Capture the cell that displays the provided text and extract its [x, y] central coordinate. 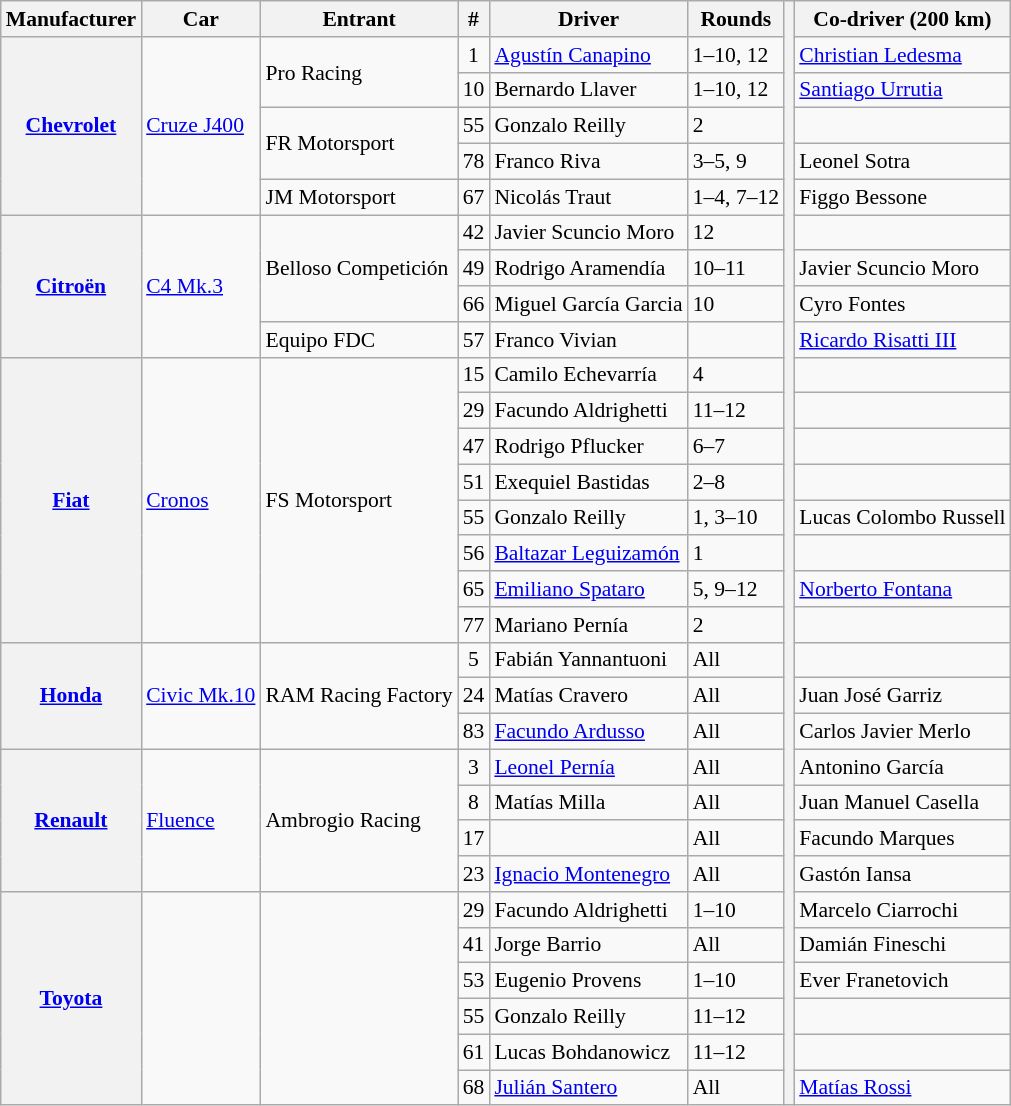
Lucas Bohdanowicz [588, 1052]
56 [474, 554]
Driver [588, 19]
49 [474, 269]
66 [474, 304]
JM Motorsport [358, 197]
# [474, 19]
Julián Santero [588, 1088]
53 [474, 981]
Franco Vivian [588, 340]
Co-driver (200 km) [902, 19]
15 [474, 375]
Eugenio Provens [588, 981]
65 [474, 589]
Marcelo Ciarrochi [902, 910]
Mariano Pernía [588, 625]
2–8 [736, 482]
Matías Milla [588, 803]
Juan José Garriz [902, 696]
78 [474, 162]
Cruze J400 [200, 126]
Franco Riva [588, 162]
6–7 [736, 447]
41 [474, 945]
Bernardo Llaver [588, 90]
Matías Cravero [588, 696]
Camilo Echevarría [588, 375]
Belloso Competición [358, 268]
5 [474, 660]
57 [474, 340]
Fiat [71, 500]
83 [474, 732]
Toyota [71, 999]
8 [474, 803]
Cyro Fontes [902, 304]
Ambrogio Racing [358, 820]
Lucas Colombo Russell [902, 518]
C4 Mk.3 [200, 286]
1–4, 7–12 [736, 197]
RAM Racing Factory [358, 696]
42 [474, 233]
17 [474, 839]
Civic Mk.10 [200, 696]
Ricardo Risatti III [902, 340]
3–5, 9 [736, 162]
Manufacturer [71, 19]
47 [474, 447]
Rounds [736, 19]
23 [474, 874]
Matías Rossi [902, 1088]
68 [474, 1088]
Miguel García Garcia [588, 304]
Car [200, 19]
Rodrigo Aramendía [588, 269]
Figgo Bessone [902, 197]
24 [474, 696]
Leonel Sotra [902, 162]
Fluence [200, 820]
77 [474, 625]
5, 9–12 [736, 589]
Rodrigo Pflucker [588, 447]
Exequiel Bastidas [588, 482]
Emiliano Spataro [588, 589]
Baltazar Leguizamón [588, 554]
Leonel Pernía [588, 767]
1, 3–10 [736, 518]
Renault [71, 820]
Antonino García [902, 767]
12 [736, 233]
Jorge Barrio [588, 945]
Citroën [71, 286]
Cronos [200, 500]
Ever Franetovich [902, 981]
10–11 [736, 269]
Pro Racing [358, 72]
Santiago Urrutia [902, 90]
Facundo Ardusso [588, 732]
Nicolás Traut [588, 197]
Chevrolet [71, 126]
FS Motorsport [358, 500]
Damián Fineschi [902, 945]
4 [736, 375]
Honda [71, 696]
Entrant [358, 19]
61 [474, 1052]
Carlos Javier Merlo [902, 732]
Ignacio Montenegro [588, 874]
Norberto Fontana [902, 589]
Christian Ledesma [902, 55]
Fabián Yannantuoni [588, 660]
Agustín Canapino [588, 55]
Gastón Iansa [902, 874]
FR Motorsport [358, 144]
Equipo FDC [358, 340]
67 [474, 197]
3 [474, 767]
51 [474, 482]
Facundo Marques [902, 839]
Juan Manuel Casella [902, 803]
